Extract the (x, y) coordinate from the center of the cell holding the provided text.  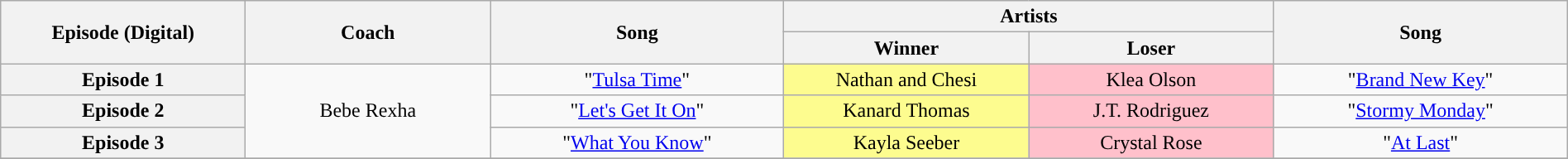
Episode 1 (123, 79)
Coach (368, 32)
Episode 2 (123, 111)
"At Last" (1421, 142)
"What You Know" (637, 142)
J.T. Rodriguez (1151, 111)
Crystal Rose (1151, 142)
"Let's Get It On" (637, 111)
Bebe Rexha (368, 111)
"Tulsa Time" (637, 79)
"Brand New Key" (1421, 79)
"Stormy Monday" (1421, 111)
Loser (1151, 48)
Episode 3 (123, 142)
Nathan and Chesi (906, 79)
Kanard Thomas (906, 111)
Episode (Digital) (123, 32)
Kayla Seeber (906, 142)
Winner (906, 48)
Artists (1029, 17)
Klea Olson (1151, 79)
